Output the [X, Y] coordinate of the center of the cell containing the given text.  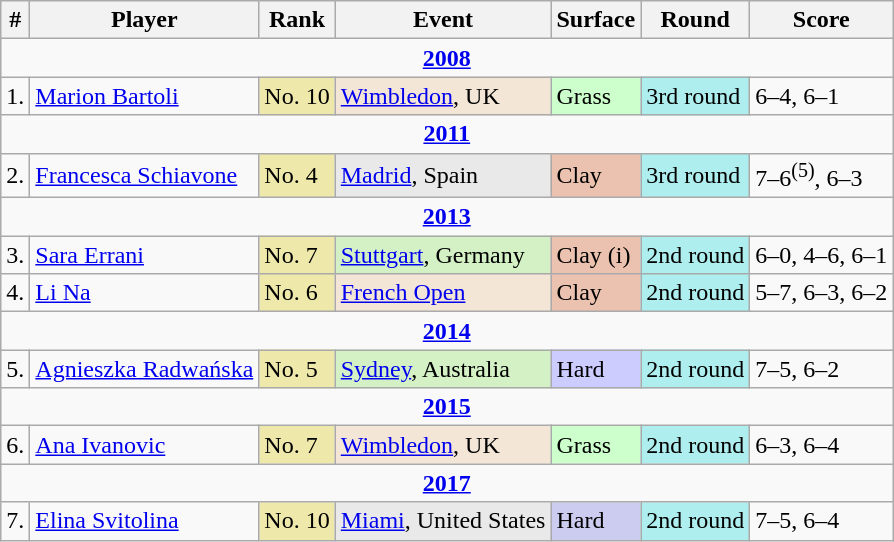
7–6(5), 6–3 [822, 176]
Sara Errani [144, 255]
2014 [447, 331]
2017 [447, 483]
6–3, 6–4 [822, 445]
Marion Bartoli [144, 96]
Stuttgart, Germany [443, 255]
7–5, 6–2 [822, 369]
# [16, 20]
Rank [297, 20]
Score [822, 20]
Player [144, 20]
Agnieszka Radwańska [144, 369]
Sydney, Australia [443, 369]
2. [16, 176]
2011 [447, 134]
Francesca Schiavone [144, 176]
No. 6 [297, 293]
7–5, 6–4 [822, 521]
5–7, 6–3, 6–2 [822, 293]
1. [16, 96]
No. 5 [297, 369]
Surface [596, 20]
Ana Ivanovic [144, 445]
6. [16, 445]
2008 [447, 58]
Round [696, 20]
6–4, 6–1 [822, 96]
3. [16, 255]
4. [16, 293]
Madrid, Spain [443, 176]
No. 4 [297, 176]
2013 [447, 217]
2015 [447, 407]
6–0, 4–6, 6–1 [822, 255]
7. [16, 521]
Miami, United States [443, 521]
French Open [443, 293]
5. [16, 369]
Event [443, 20]
Elina Svitolina [144, 521]
Clay (i) [596, 255]
Li Na [144, 293]
